Determine the (x, y) coordinate at the center of the cell enclosing the given text.  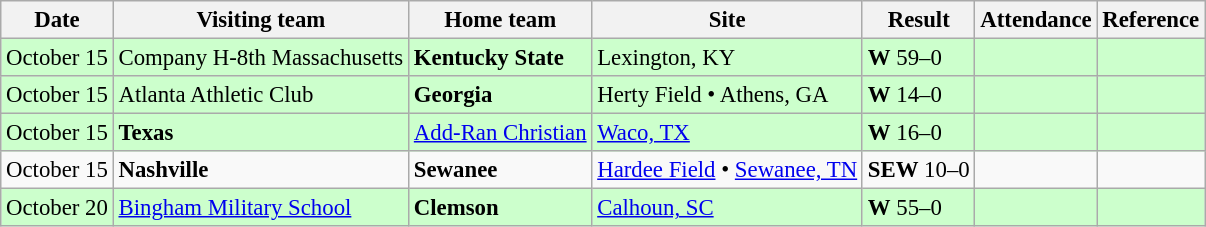
Date (57, 20)
Atlanta Athletic Club (260, 95)
Reference (1151, 20)
Sewanee (500, 170)
Attendance (1036, 20)
Clemson (500, 208)
Site (728, 20)
Kentucky State (500, 58)
W 14–0 (918, 95)
Texas (260, 133)
Georgia (500, 95)
W 59–0 (918, 58)
Nashville (260, 170)
W 16–0 (918, 133)
SEW 10–0 (918, 170)
W 55–0 (918, 208)
Add-Ran Christian (500, 133)
Lexington, KY (728, 58)
Visiting team (260, 20)
Home team (500, 20)
Herty Field • Athens, GA (728, 95)
Hardee Field • Sewanee, TN (728, 170)
October 20 (57, 208)
Calhoun, SC (728, 208)
Waco, TX (728, 133)
Bingham Military School (260, 208)
Company H-8th Massachusetts (260, 58)
Result (918, 20)
